Pinpoint the cell where the given text exists, returning its (X, Y) midpoint coordinate. 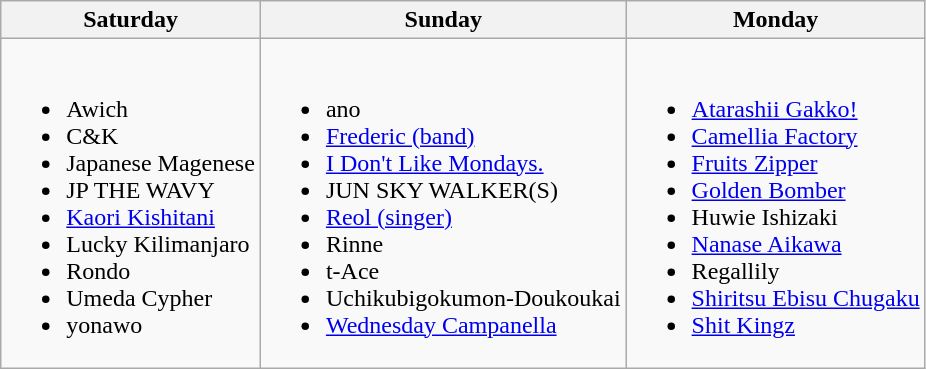
Monday (776, 20)
Sunday (443, 20)
Atarashii Gakko!Camellia FactoryFruits ZipperGolden BomberHuwie IshizakiNanase AikawaRegallilyShiritsu Ebisu ChugakuShit Kingz (776, 204)
Saturday (131, 20)
AwichC&KJapanese MageneseJP THE WAVYKaori KishitaniLucky KilimanjaroRondoUmeda Cypheryonawo (131, 204)
anoFrederic (band)I Don't Like Mondays.JUN SKY WALKER(S)Reol (singer)Rinnet-AceUchikubigokumon-DoukoukaiWednesday Campanella (443, 204)
